Pinpoint the cell where the given text exists, returning its [X, Y] midpoint coordinate. 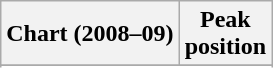
Chart (2008–09) [90, 34]
Peakposition [225, 34]
